Provide the (X, Y) coordinate of the cell's center where the given text is located.  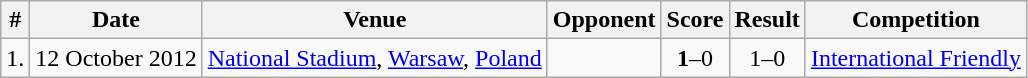
Score (695, 20)
Venue (374, 20)
12 October 2012 (116, 58)
National Stadium, Warsaw, Poland (374, 58)
1. (16, 58)
Competition (916, 20)
Date (116, 20)
International Friendly (916, 58)
Result (767, 20)
Opponent (604, 20)
# (16, 20)
